Locate the cell with the specified text and output its (X, Y) center coordinate. 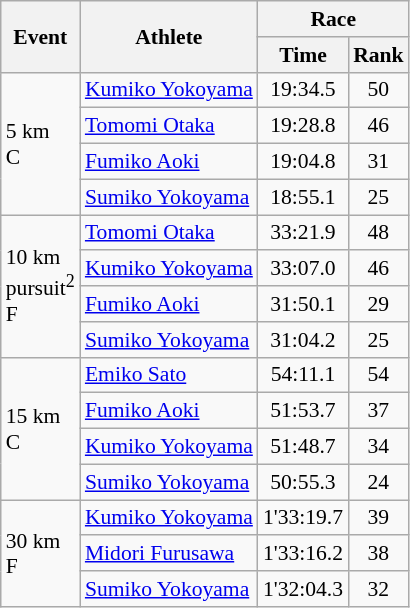
29 (378, 304)
18:55.1 (303, 197)
1'32:04.3 (303, 589)
31:50.1 (303, 304)
Event (40, 36)
32 (378, 589)
31:04.2 (303, 340)
15 km C (40, 428)
54:11.1 (303, 375)
48 (378, 233)
30 km F (40, 554)
19:04.8 (303, 162)
39 (378, 518)
Midori Furusawa (169, 554)
10 km pursuit2 F (40, 286)
Rank (378, 55)
31 (378, 162)
51:53.7 (303, 411)
24 (378, 482)
50 (378, 90)
Time (303, 55)
37 (378, 411)
1'33:19.7 (303, 518)
33:07.0 (303, 269)
Athlete (169, 36)
19:34.5 (303, 90)
1'33:16.2 (303, 554)
50:55.3 (303, 482)
38 (378, 554)
54 (378, 375)
Race (334, 19)
51:48.7 (303, 447)
34 (378, 447)
33:21.9 (303, 233)
5 km C (40, 143)
19:28.8 (303, 126)
Emiko Sato (169, 375)
